Return the (x, y) coordinate for the center point of the cell that contains the specified text.  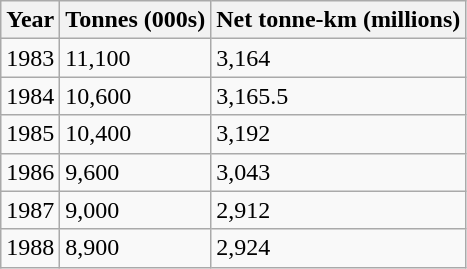
3,164 (338, 58)
11,100 (136, 58)
Net tonne-km (millions) (338, 20)
9,000 (136, 210)
2,924 (338, 248)
1988 (30, 248)
10,400 (136, 134)
Tonnes (000s) (136, 20)
9,600 (136, 172)
8,900 (136, 248)
10,600 (136, 96)
1987 (30, 210)
3,165.5 (338, 96)
2,912 (338, 210)
3,192 (338, 134)
1984 (30, 96)
1983 (30, 58)
1985 (30, 134)
3,043 (338, 172)
1986 (30, 172)
Year (30, 20)
